Extract the [x, y] coordinate from the center of the cell holding the provided text.  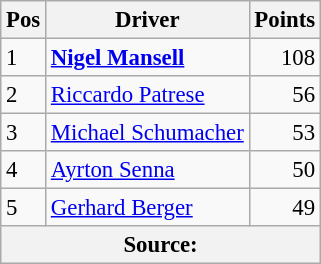
5 [24, 208]
Gerhard Berger [148, 208]
56 [284, 95]
53 [284, 133]
1 [24, 58]
Michael Schumacher [148, 133]
50 [284, 170]
Nigel Mansell [148, 58]
108 [284, 58]
Points [284, 20]
Ayrton Senna [148, 170]
Source: [161, 245]
49 [284, 208]
4 [24, 170]
3 [24, 133]
Driver [148, 20]
Pos [24, 20]
2 [24, 95]
Riccardo Patrese [148, 95]
